Locate the cell with the specified text and output its [x, y] center coordinate. 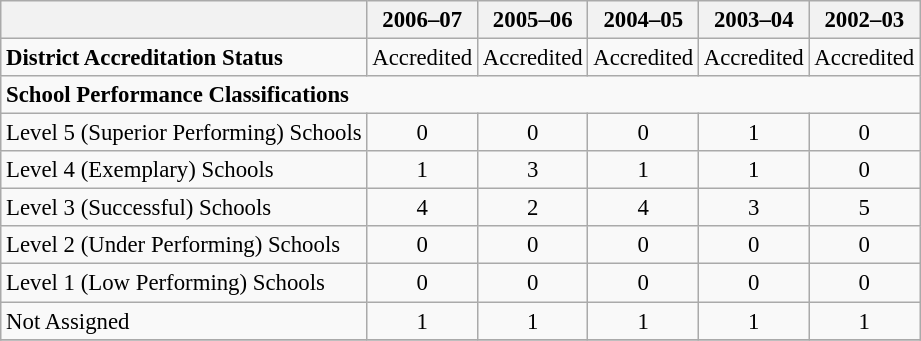
2 [532, 208]
Not Assigned [184, 321]
Level 4 (Exemplary) Schools [184, 170]
School Performance Classifications [460, 95]
Level 1 (Low Performing) Schools [184, 283]
District Accreditation Status [184, 58]
Level 5 (Superior Performing) Schools [184, 133]
2004–05 [644, 20]
2003–04 [754, 20]
2006–07 [422, 20]
5 [864, 208]
Level 2 (Under Performing) Schools [184, 245]
2005–06 [532, 20]
2002–03 [864, 20]
Level 3 (Successful) Schools [184, 208]
